Return the [x, y] coordinate for the center point of the cell that contains the specified text.  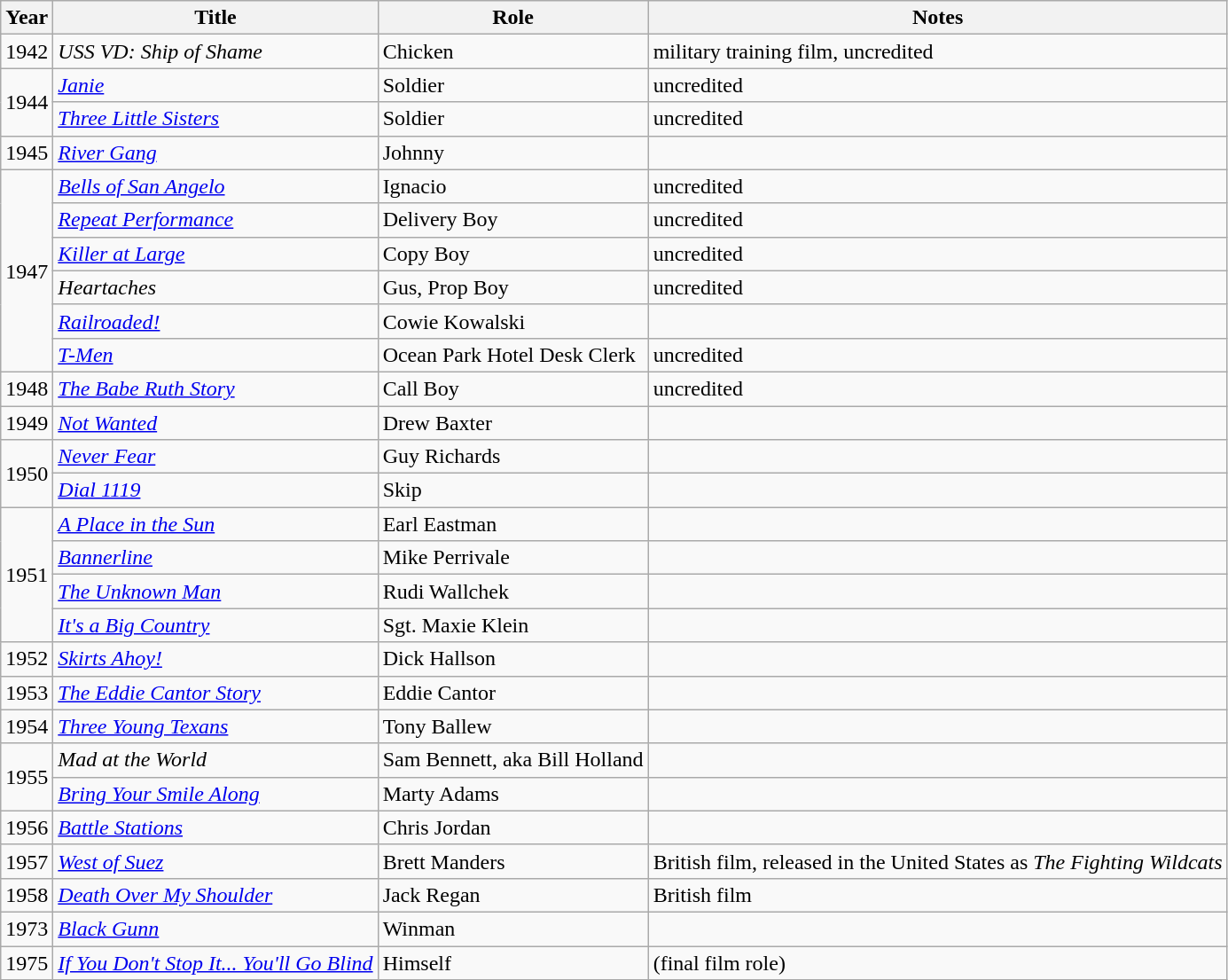
Ignacio [512, 186]
Death Over My Shoulder [215, 895]
Mad at the World [215, 760]
West of Suez [215, 861]
A Place in the Sun [215, 524]
Delivery Boy [512, 220]
1953 [27, 693]
Janie [215, 85]
1954 [27, 726]
1942 [27, 51]
Tony Ballew [512, 726]
1958 [27, 895]
Role [512, 18]
USS VD: Ship of Shame [215, 51]
Dial 1119 [215, 490]
Sgt. Maxie Klein [512, 625]
Three Little Sisters [215, 119]
Chris Jordan [512, 827]
Sam Bennett, aka Bill Holland [512, 760]
1949 [27, 423]
Heartaches [215, 287]
1944 [27, 102]
Railroaded! [215, 321]
The Unknown Man [215, 592]
Cowie Kowalski [512, 321]
Bells of San Angelo [215, 186]
1975 [27, 962]
T-Men [215, 355]
Marty Adams [512, 794]
Johnny [512, 153]
Winman [512, 929]
Three Young Texans [215, 726]
Rudi Wallchek [512, 592]
Black Gunn [215, 929]
Never Fear [215, 457]
1973 [27, 929]
River Gang [215, 153]
Gus, Prop Boy [512, 287]
1945 [27, 153]
1951 [27, 575]
Year [27, 18]
1948 [27, 388]
Killer at Large [215, 254]
It's a Big Country [215, 625]
1956 [27, 827]
(final film role) [938, 962]
Title [215, 18]
Repeat Performance [215, 220]
Jack Regan [512, 895]
British film [938, 895]
1955 [27, 777]
British film, released in the United States as The Fighting Wildcats [938, 861]
Skip [512, 490]
1950 [27, 474]
Bring Your Smile Along [215, 794]
The Babe Ruth Story [215, 388]
Guy Richards [512, 457]
1947 [27, 270]
The Eddie Cantor Story [215, 693]
Not Wanted [215, 423]
Eddie Cantor [512, 693]
Mike Perrivale [512, 558]
Brett Manders [512, 861]
1952 [27, 659]
If You Don't Stop It... You'll Go Blind [215, 962]
Chicken [512, 51]
military training film, uncredited [938, 51]
Bannerline [215, 558]
Copy Boy [512, 254]
Ocean Park Hotel Desk Clerk [512, 355]
Earl Eastman [512, 524]
1957 [27, 861]
Call Boy [512, 388]
Notes [938, 18]
Skirts Ahoy! [215, 659]
Himself [512, 962]
Drew Baxter [512, 423]
Dick Hallson [512, 659]
Battle Stations [215, 827]
